Find where the given text appears and provide that cell's center as (X, Y) coordinate. 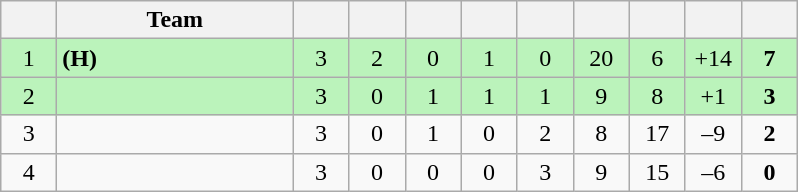
7 (769, 58)
Team (175, 20)
–9 (713, 134)
+1 (713, 96)
+14 (713, 58)
20 (601, 58)
15 (657, 172)
(H) (175, 58)
6 (657, 58)
4 (29, 172)
17 (657, 134)
–6 (713, 172)
